Find where the given text appears and provide that cell's center as (X, Y) coordinate. 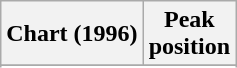
Chart (1996) (72, 34)
Peakposition (189, 34)
